Pinpoint the cell where the given text exists, returning its (x, y) midpoint coordinate. 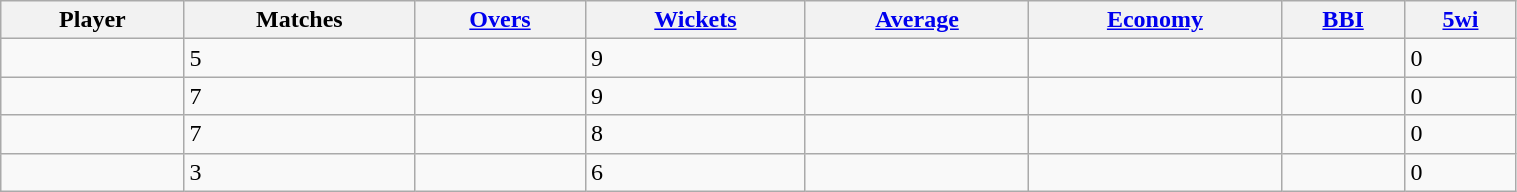
BBI (1343, 20)
Average (916, 20)
5 (300, 58)
Economy (1156, 20)
6 (695, 172)
Player (92, 20)
Overs (500, 20)
5wi (1460, 20)
8 (695, 134)
3 (300, 172)
Wickets (695, 20)
Matches (300, 20)
